Provide the [x, y] coordinate of the cell's center where the given text is located.  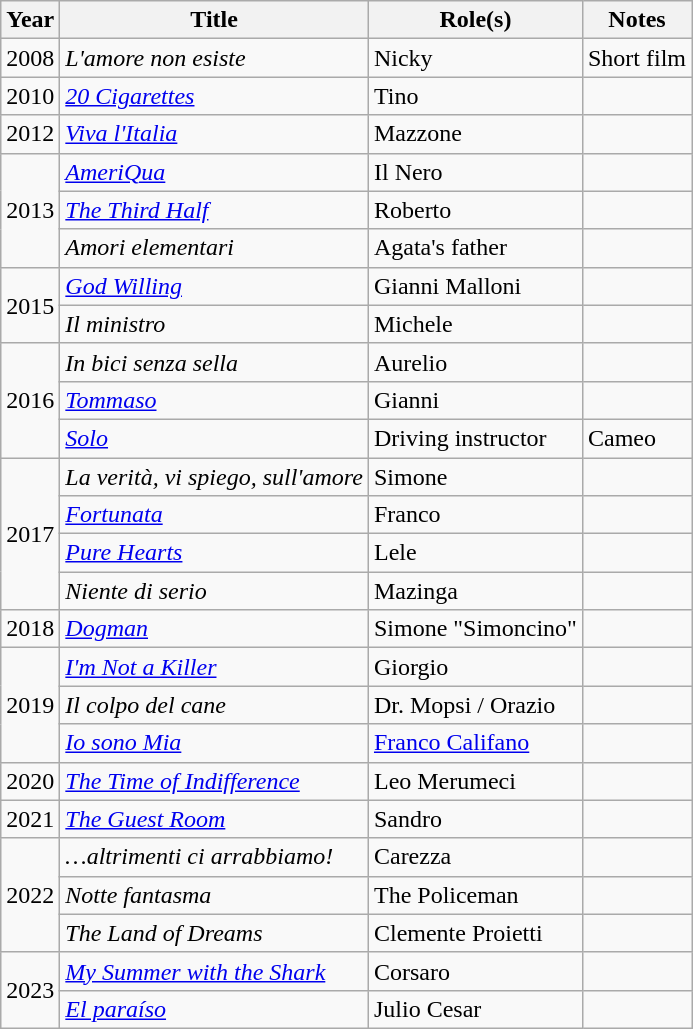
2019 [30, 705]
Tommaso [214, 400]
AmeriQua [214, 172]
God Willing [214, 286]
Tino [475, 96]
Corsaro [475, 971]
Michele [475, 324]
Amori elementari [214, 248]
L'amore non esiste [214, 58]
2023 [30, 990]
The Land of Dreams [214, 933]
2022 [30, 895]
Carezza [475, 857]
Gianni [475, 400]
Role(s) [475, 20]
Simone [475, 477]
Il colpo del cane [214, 705]
2008 [30, 58]
Gianni Malloni [475, 286]
Leo Merumeci [475, 781]
In bici senza sella [214, 362]
Aurelio [475, 362]
The Policeman [475, 895]
Niente di serio [214, 591]
2015 [30, 305]
Driving instructor [475, 438]
Short film [636, 58]
Viva l'Italia [214, 134]
Franco Califano [475, 743]
2010 [30, 96]
2012 [30, 134]
Julio Cesar [475, 1009]
Nicky [475, 58]
The Time of Indifference [214, 781]
The Third Half [214, 210]
Fortunata [214, 515]
Roberto [475, 210]
Title [214, 20]
Notes [636, 20]
2016 [30, 400]
Il Nero [475, 172]
Pure Hearts [214, 553]
Simone "Simoncino" [475, 629]
20 Cigarettes [214, 96]
Dr. Mopsi / Orazio [475, 705]
El paraíso [214, 1009]
2021 [30, 819]
I'm Not a Killer [214, 667]
Clemente Proietti [475, 933]
The Guest Room [214, 819]
Franco [475, 515]
2013 [30, 210]
Dogman [214, 629]
Io sono Mia [214, 743]
Mazzone [475, 134]
Solo [214, 438]
Sandro [475, 819]
…altrimenti ci arrabbiamo! [214, 857]
Giorgio [475, 667]
Notte fantasma [214, 895]
Lele [475, 553]
Mazinga [475, 591]
Year [30, 20]
2020 [30, 781]
La verità, vi spiego, sull'amore [214, 477]
Cameo [636, 438]
Il ministro [214, 324]
2017 [30, 534]
2018 [30, 629]
My Summer with the Shark [214, 971]
Agata's father [475, 248]
